Return (X, Y) of the center of cell containing provided text 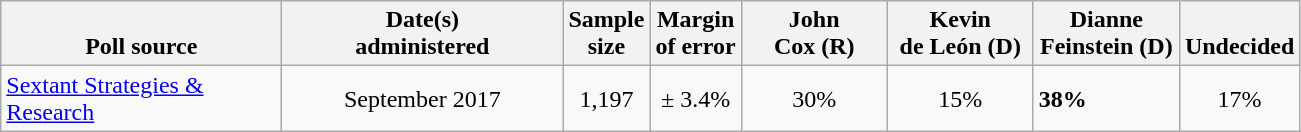
Kevinde León (D) (960, 34)
30% (814, 98)
Marginof error (696, 34)
September 2017 (422, 98)
17% (1239, 98)
DianneFeinstein (D) (1106, 34)
Sextant Strategies & Research (142, 98)
15% (960, 98)
1,197 (606, 98)
± 3.4% (696, 98)
JohnCox (R) (814, 34)
Poll source (142, 34)
38% (1106, 98)
Samplesize (606, 34)
Date(s)administered (422, 34)
Undecided (1239, 34)
